For the text-containing cell, return its midpoint in (x, y) coordinate format. 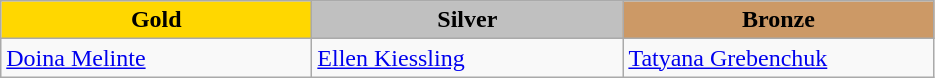
Gold (156, 20)
Doina Melinte (156, 58)
Bronze (778, 20)
Tatyana Grebenchuk (778, 58)
Ellen Kiessling (468, 58)
Silver (468, 20)
